Search for the cell housing the specified text and yield its [X, Y] center coordinate. 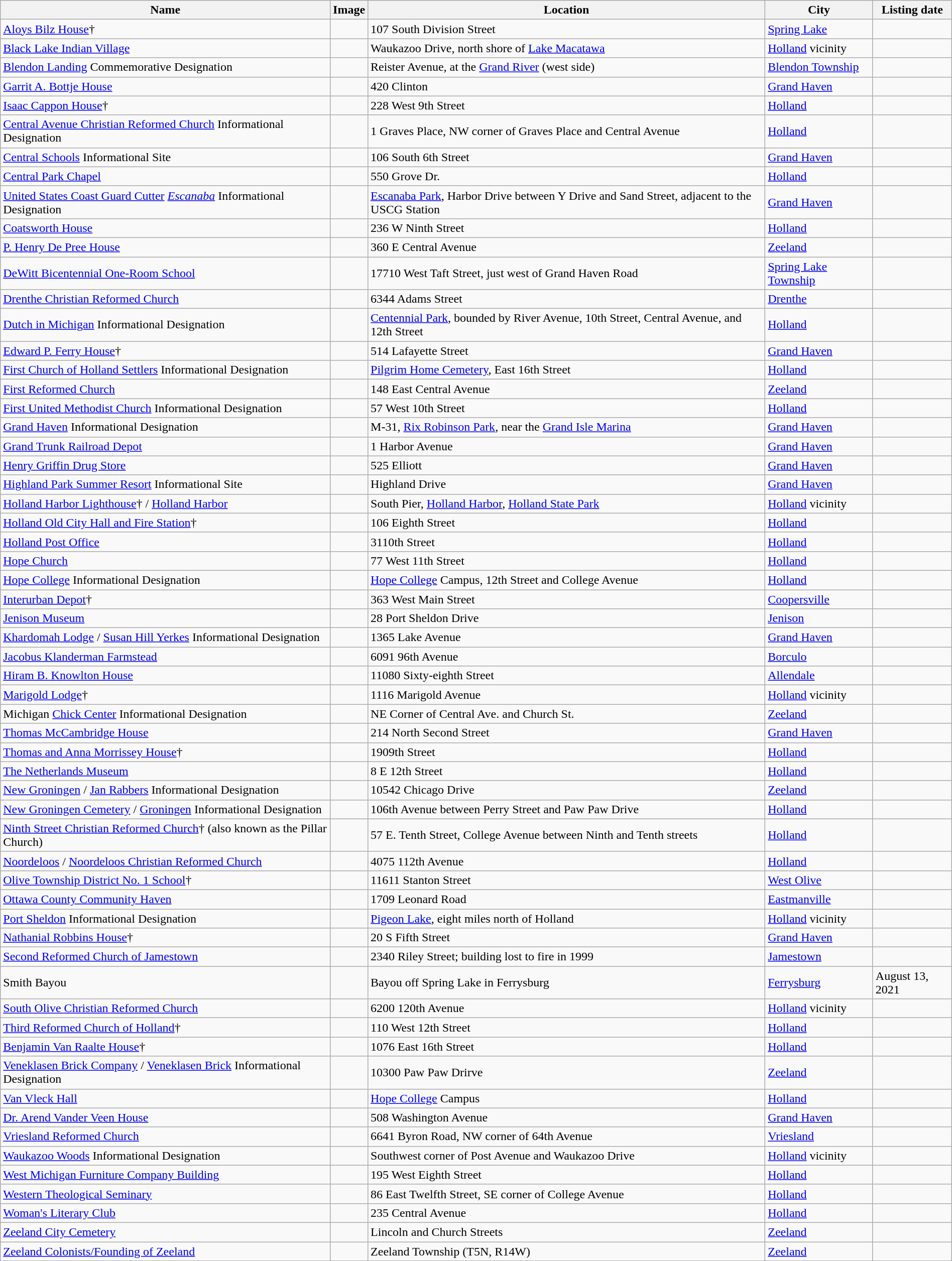
Zeeland City Cemetery [166, 1232]
Zeeland Township (T5N, R14W) [566, 1251]
360 E Central Avenue [566, 247]
6200 120th Avenue [566, 1008]
Highland Park Summer Resort Informational Site [166, 484]
Jamestown [819, 957]
Waukazoo Drive, north shore of Lake Macatawa [566, 48]
South Pier, Holland Harbor, Holland State Park [566, 503]
New Groningen / Jan Rabbers Informational Designation [166, 790]
6091 96th Avenue [566, 657]
Interurban Depot† [166, 599]
Edward P. Ferry House† [166, 351]
Hiram B. Knowlton House [166, 676]
First United Methodist Church Informational Designation [166, 408]
South Olive Christian Reformed Church [166, 1008]
Isaac Cappon House† [166, 105]
Nathanial Robbins House† [166, 938]
M-31, Rix Robinson Park, near the Grand Isle Marina [566, 427]
1 Harbor Avenue [566, 446]
195 West Eighth Street [566, 1175]
Centennial Park, bounded by River Avenue, 10th Street, Central Avenue, and 12th Street [566, 325]
United States Coast Guard Cutter Escanaba Informational Designation [166, 202]
Vriesland Reformed Church [166, 1137]
Aloys Bilz House† [166, 29]
1 Graves Place, NW corner of Graves Place and Central Avenue [566, 132]
Central Park Chapel [166, 176]
Spring Lake Township [819, 273]
Western Theological Seminary [166, 1194]
Pigeon Lake, eight miles north of Holland [566, 918]
Blendon Township [819, 67]
214 North Second Street [566, 733]
Thomas and Anna Morrissey House† [166, 752]
363 West Main Street [566, 599]
Holland Harbor Lighthouse† / Holland Harbor [166, 503]
Khardomah Lodge / Susan Hill Yerkes Informational Designation [166, 638]
1116 Marigold Avenue [566, 695]
Veneklasen Brick Company / Veneklasen Brick Informational Designation [166, 1072]
Ottawa County Community Haven [166, 899]
107 South Division Street [566, 29]
Central Avenue Christian Reformed Church Informational Designation [166, 132]
228 West 9th Street [566, 105]
Pilgrim Home Cemetery, East 16th Street [566, 370]
3110th Street [566, 542]
Reister Avenue, at the Grand River (west side) [566, 67]
Olive Township District No. 1 School† [166, 880]
Coopersville [819, 599]
Vriesland [819, 1137]
Drenthe Christian Reformed Church [166, 299]
Allendale [819, 676]
Dr. Arend Vander Veen House [166, 1117]
Henry Griffin Drug Store [166, 465]
Jenison [819, 618]
Southwest corner of Post Avenue and Waukazoo Drive [566, 1156]
Hope Church [166, 561]
Borculo [819, 657]
28 Port Sheldon Drive [566, 618]
NE Corner of Central Ave. and Church St. [566, 714]
New Groningen Cemetery / Groningen Informational Designation [166, 809]
Jacobus Klanderman Farmstead [166, 657]
106 Eighth Street [566, 523]
Black Lake Indian Village [166, 48]
Thomas McCambridge House [166, 733]
Hope College Campus [566, 1098]
77 West 11th Street [566, 561]
Escanaba Park, Harbor Drive between Y Drive and Sand Street, adjacent to the USCG Station [566, 202]
236 W Ninth Street [566, 228]
First Reformed Church [166, 389]
Lincoln and Church Streets [566, 1232]
1709 Leonard Road [566, 899]
Michigan Chick Center Informational Designation [166, 714]
Grand Trunk Railroad Depot [166, 446]
508 Washington Avenue [566, 1117]
Central Schools Informational Site [166, 157]
Image [349, 10]
1076 East 16th Street [566, 1047]
Highland Drive [566, 484]
Name [166, 10]
420 Clinton [566, 86]
Hope College Campus, 12th Street and College Avenue [566, 580]
Blendon Landing Commemorative Designation [166, 67]
August 13, 2021 [912, 983]
Third Reformed Church of Holland† [166, 1028]
Holland Post Office [166, 542]
Smith Bayou [166, 983]
6344 Adams Street [566, 299]
1909th Street [566, 752]
235 Central Avenue [566, 1213]
Eastmanville [819, 899]
106 South 6th Street [566, 157]
1365 Lake Avenue [566, 638]
Hope College Informational Designation [166, 580]
Grand Haven Informational Designation [166, 427]
Marigold Lodge† [166, 695]
525 Elliott [566, 465]
Port Sheldon Informational Designation [166, 918]
Garrit A. Bottje House [166, 86]
Jenison Museum [166, 618]
Zeeland Colonists/Founding of Zeeland [166, 1251]
P. Henry De Pree House [166, 247]
4075 112th Avenue [566, 861]
10542 Chicago Drive [566, 790]
106th Avenue between Perry Street and Paw Paw Drive [566, 809]
Noordeloos / Noordeloos Christian Reformed Church [166, 861]
Bayou off Spring Lake in Ferrysburg [566, 983]
Holland Old City Hall and Fire Station† [166, 523]
Woman's Literary Club [166, 1213]
11080 Sixty-eighth Street [566, 676]
West Michigan Furniture Company Building [166, 1175]
DeWitt Bicentennial One-Room School [166, 273]
17710 West Taft Street, just west of Grand Haven Road [566, 273]
First Church of Holland Settlers Informational Designation [166, 370]
110 West 12th Street [566, 1028]
11611 Stanton Street [566, 880]
Dutch in Michigan Informational Designation [166, 325]
Listing date [912, 10]
514 Lafayette Street [566, 351]
City [819, 10]
10300 Paw Paw Drirve [566, 1072]
West Olive [819, 880]
20 S Fifth Street [566, 938]
57 West 10th Street [566, 408]
57 E. Tenth Street, College Avenue between Ninth and Tenth streets [566, 835]
Ninth Street Christian Reformed Church† (also known as the Pillar Church) [166, 835]
Second Reformed Church of Jamestown [166, 957]
550 Grove Dr. [566, 176]
The Netherlands Museum [166, 771]
148 East Central Avenue [566, 389]
6641 Byron Road, NW corner of 64th Avenue [566, 1137]
Van Vleck Hall [166, 1098]
Benjamin Van Raalte House† [166, 1047]
Coatsworth House [166, 228]
Drenthe [819, 299]
8 E 12th Street [566, 771]
2340 Riley Street; building lost to fire in 1999 [566, 957]
86 East Twelfth Street, SE corner of College Avenue [566, 1194]
Waukazoo Woods Informational Designation [166, 1156]
Location [566, 10]
Ferrysburg [819, 983]
Spring Lake [819, 29]
